Scan for the cell matching the given text and deliver its (x, y) coordinate at center. 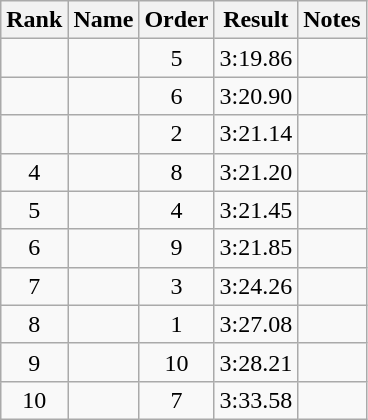
Name (104, 20)
Result (256, 20)
3:21.20 (256, 172)
Rank (34, 20)
3:33.58 (256, 400)
3:19.86 (256, 58)
Order (176, 20)
3:21.14 (256, 134)
1 (176, 324)
3:28.21 (256, 362)
3:20.90 (256, 96)
3:21.85 (256, 248)
3:21.45 (256, 210)
3:27.08 (256, 324)
3:24.26 (256, 286)
2 (176, 134)
Notes (332, 20)
3 (176, 286)
